Detect which cell encompasses the target text, then output its (x, y) center coordinate. 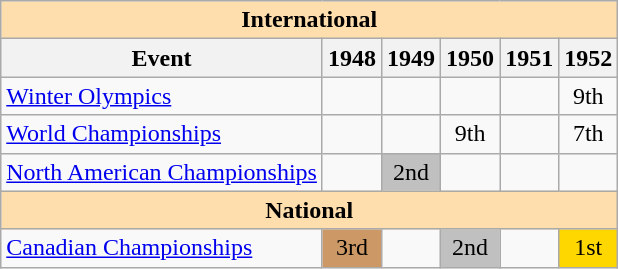
Event (162, 58)
1951 (530, 58)
1949 (412, 58)
1948 (352, 58)
Canadian Championships (162, 248)
International (310, 20)
World Championships (162, 134)
1st (588, 248)
Winter Olympics (162, 96)
1952 (588, 58)
North American Championships (162, 172)
1950 (470, 58)
3rd (352, 248)
7th (588, 134)
National (310, 210)
